Return the [X, Y] coordinate for the center point of the cell that contains the specified text.  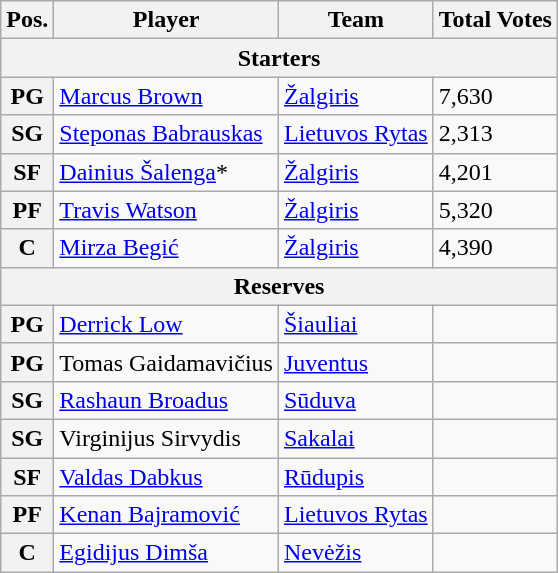
Nevėžis [356, 553]
Kenan Bajramović [166, 515]
Marcus Brown [166, 96]
Reserves [280, 286]
Total Votes [495, 20]
Steponas Babrauskas [166, 134]
Valdas Dabkus [166, 477]
Juventus [356, 362]
Sakalai [356, 438]
Travis Watson [166, 210]
Virginijus Sirvydis [166, 438]
Rashaun Broadus [166, 400]
2,313 [495, 134]
Player [166, 20]
Tomas Gaidamavičius [166, 362]
Team [356, 20]
Derrick Low [166, 324]
Egidijus Dimša [166, 553]
Pos. [28, 20]
Starters [280, 58]
Šiauliai [356, 324]
7,630 [495, 96]
4,390 [495, 248]
4,201 [495, 172]
Mirza Begić [166, 248]
Rūdupis [356, 477]
5,320 [495, 210]
Sūduva [356, 400]
Dainius Šalenga* [166, 172]
